Return the (X, Y) coordinate for the center point of the cell that contains the specified text.  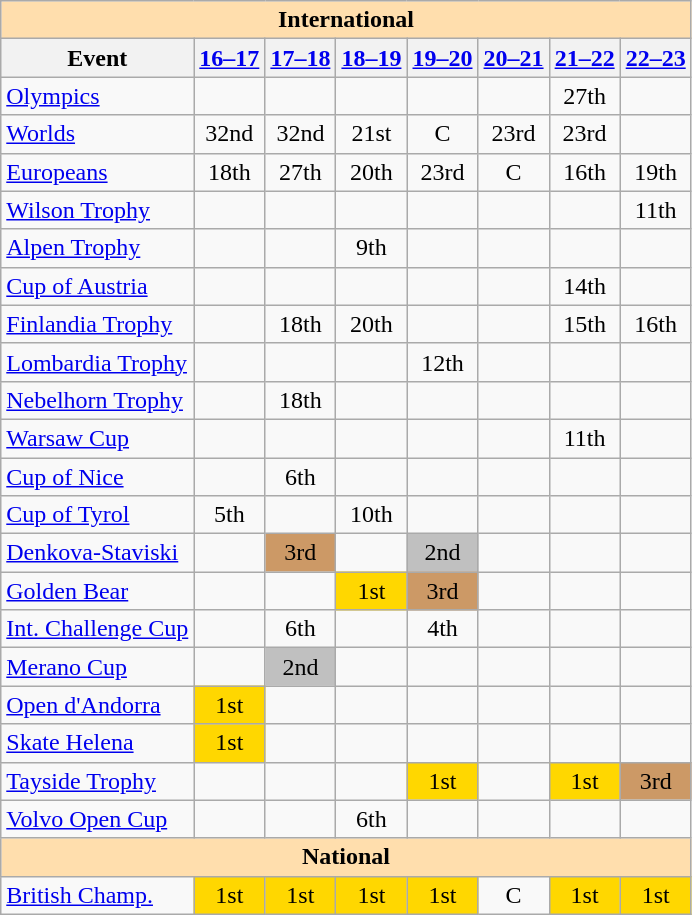
16–17 (230, 58)
Open d'Andorra (98, 705)
Merano Cup (98, 667)
International (346, 20)
Skate Helena (98, 743)
22–23 (656, 58)
14th (584, 286)
Cup of Austria (98, 286)
15th (584, 324)
Tayside Trophy (98, 781)
National (346, 857)
British Champ. (98, 895)
20–21 (514, 58)
5th (230, 515)
Europeans (98, 172)
19–20 (442, 58)
Golden Bear (98, 591)
Denkova-Staviski (98, 553)
4th (442, 629)
Alpen Trophy (98, 248)
10th (372, 515)
Nebelhorn Trophy (98, 400)
Volvo Open Cup (98, 819)
Lombardia Trophy (98, 362)
Wilson Trophy (98, 210)
17–18 (300, 58)
Cup of Nice (98, 477)
Int. Challenge Cup (98, 629)
Warsaw Cup (98, 438)
Finlandia Trophy (98, 324)
Cup of Tyrol (98, 515)
21st (372, 134)
Olympics (98, 96)
9th (372, 248)
12th (442, 362)
19th (656, 172)
Worlds (98, 134)
18–19 (372, 58)
Event (98, 58)
21–22 (584, 58)
